Find where the given text appears and provide that cell's center as [X, Y] coordinate. 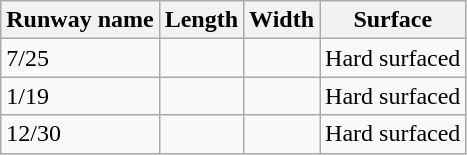
7/25 [80, 58]
Runway name [80, 20]
1/19 [80, 96]
Surface [393, 20]
12/30 [80, 134]
Length [201, 20]
Width [282, 20]
